Output the (x, y) coordinate of the center of the cell containing the given text.  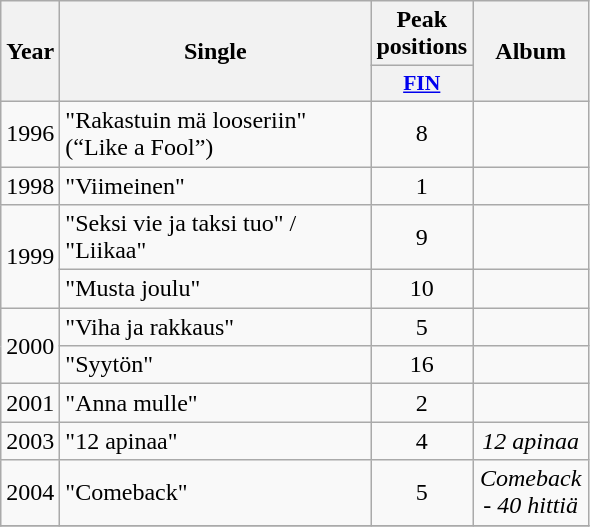
Comeback - 40 hittiä (531, 492)
Peak positions (422, 34)
"Comeback" (216, 492)
"Rakastuin mä looseriin" (“Like a Fool”) (216, 134)
9 (422, 238)
4 (422, 441)
1 (422, 185)
16 (422, 365)
2000 (30, 346)
12 apinaa (531, 441)
1998 (30, 185)
2 (422, 403)
8 (422, 134)
2001 (30, 403)
"Viimeinen" (216, 185)
"Viha ja rakkaus" (216, 327)
10 (422, 289)
2004 (30, 492)
"Seksi vie ja taksi tuo" / "Liikaa" (216, 238)
1999 (30, 256)
"Anna mulle" (216, 403)
2003 (30, 441)
Year (30, 52)
"12 apinaa" (216, 441)
Single (216, 52)
FIN (422, 84)
Album (531, 52)
"Syytön" (216, 365)
1996 (30, 134)
"Musta joulu" (216, 289)
